Search for the cell housing the specified text and yield its (X, Y) center coordinate. 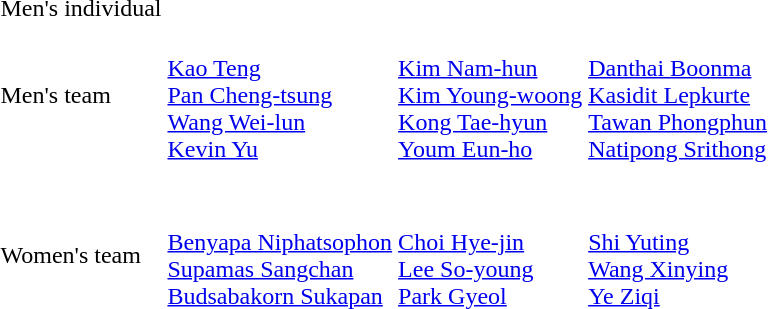
Kao TengPan Cheng-tsungWang Wei-lunKevin Yu (280, 95)
Kim Nam-hunKim Young-woongKong Tae-hyunYoum Eun-ho (490, 95)
